Scan for the cell matching the given text and deliver its [X, Y] coordinate at center. 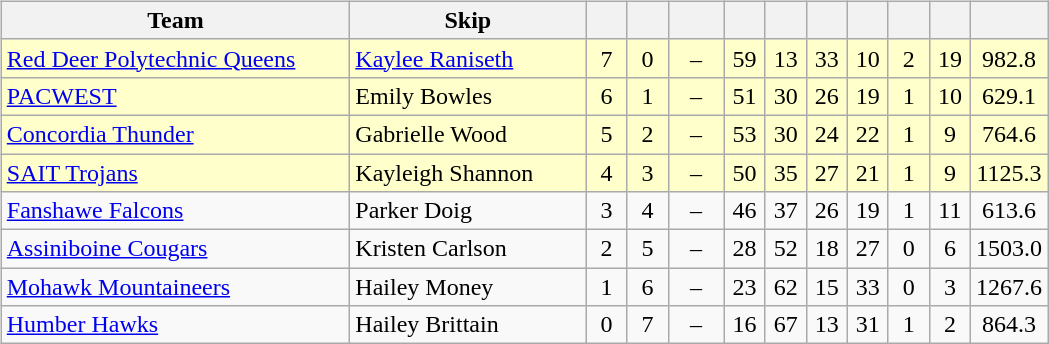
Hailey Brittain [468, 325]
Mohawk Mountaineers [176, 287]
Emily Bowles [468, 96]
24 [826, 134]
Concordia Thunder [176, 134]
18 [826, 249]
11 [950, 211]
21 [868, 173]
1267.6 [1008, 287]
31 [868, 325]
764.6 [1008, 134]
46 [744, 211]
629.1 [1008, 96]
Humber Hawks [176, 325]
35 [786, 173]
22 [868, 134]
1125.3 [1008, 173]
Parker Doig [468, 211]
Hailey Money [468, 287]
16 [744, 325]
51 [744, 96]
23 [744, 287]
Team [176, 20]
SAIT Trojans [176, 173]
Fanshawe Falcons [176, 211]
PACWEST [176, 96]
Gabrielle Wood [468, 134]
37 [786, 211]
Kayleigh Shannon [468, 173]
67 [786, 325]
62 [786, 287]
864.3 [1008, 325]
15 [826, 287]
Kaylee Raniseth [468, 58]
1503.0 [1008, 249]
Skip [468, 20]
Kristen Carlson [468, 249]
50 [744, 173]
Red Deer Polytechnic Queens [176, 58]
Assiniboine Cougars [176, 249]
982.8 [1008, 58]
53 [744, 134]
52 [786, 249]
28 [744, 249]
613.6 [1008, 211]
59 [744, 58]
